Search for the cell housing the specified text and yield its [X, Y] center coordinate. 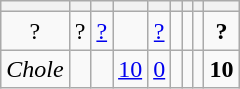
0 [160, 69]
Chole [35, 69]
